From the cell containing the given text, extract its center point as (x, y) coordinate. 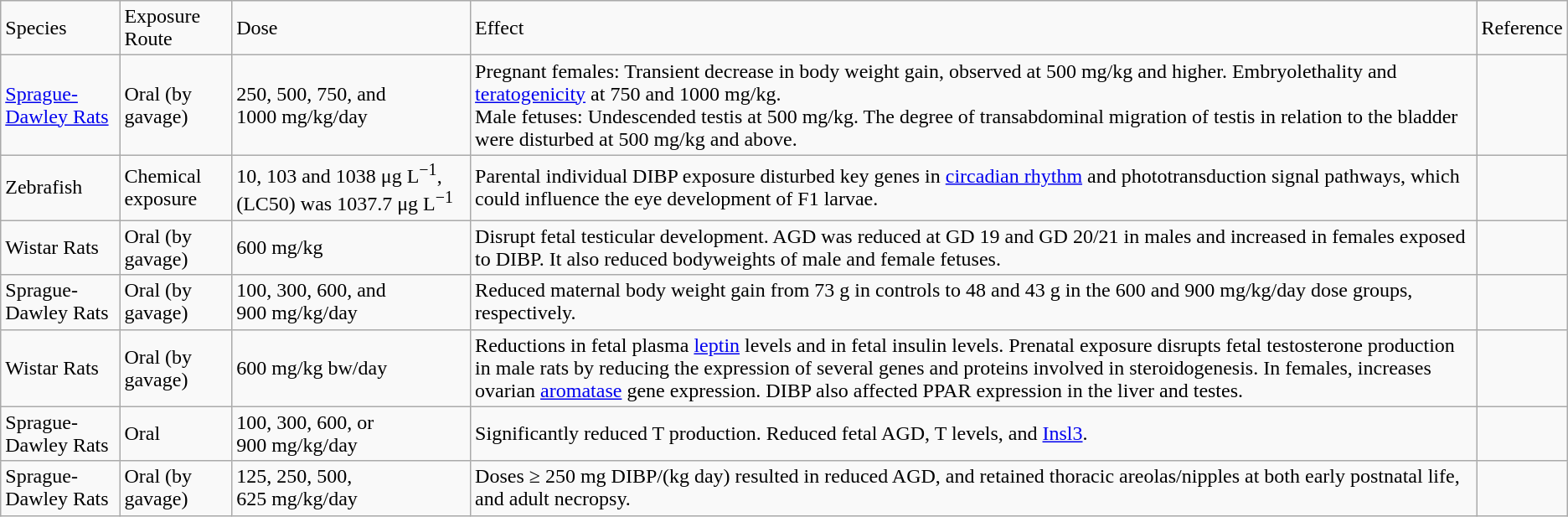
Significantly reduced T production. Reduced fetal AGD, T levels, and Insl3. (973, 434)
Reference (1522, 28)
100, 300, 600, or 900 mg/kg/day (352, 434)
Dose (352, 28)
250, 500, 750, and 1000 mg/kg/day (352, 106)
Species (60, 28)
10, 103 and 1038 μg L−1, (LC50) was 1037.7 μg L−1 (352, 188)
Oral (176, 434)
Doses ≥ 250 mg DIBP/(kg day) resulted in reduced AGD, and retained thoracic areolas/nipples at both early postnatal life, and adult necropsy. (973, 488)
600 mg/kg (352, 248)
125, 250, 500, 625 mg/kg/day (352, 488)
600 mg/kg bw/day (352, 368)
Chemical exposure (176, 188)
Exposure Route (176, 28)
100, 300, 600, and 900 mg/kg/day (352, 302)
Effect (973, 28)
Zebrafish (60, 188)
Reduced maternal body weight gain from 73 g in controls to 48 and 43 g in the 600 and 900 mg/kg/day dose groups, respectively. (973, 302)
